Detect which cell encompasses the target text, then output its [X, Y] center coordinate. 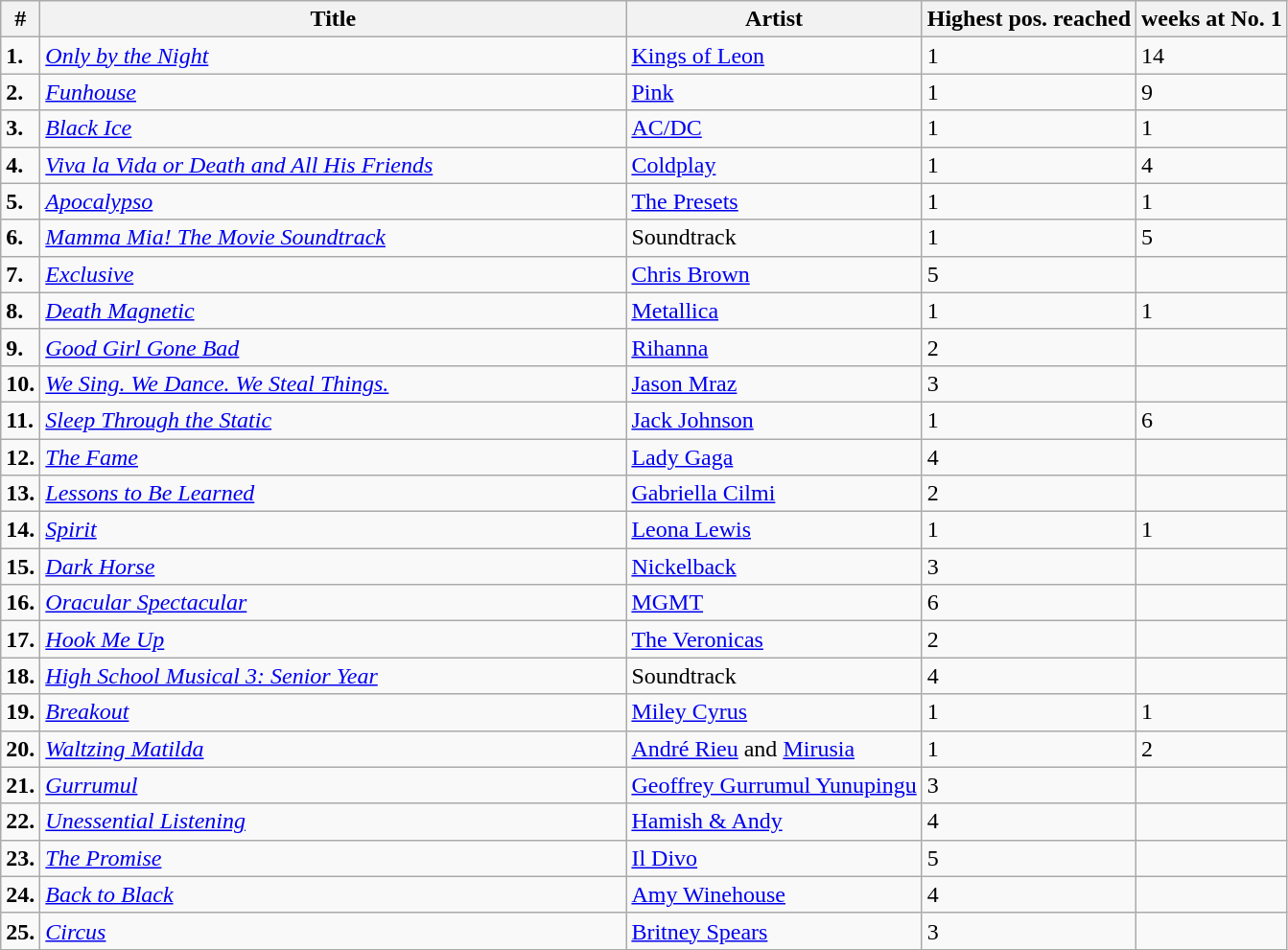
23. [21, 858]
Lady Gaga [774, 457]
Coldplay [774, 165]
Metallica [774, 311]
11. [21, 420]
Spirit [334, 530]
Title [334, 19]
The Presets [774, 201]
Rihanna [774, 347]
15. [21, 567]
17. [21, 639]
Waltzing Matilda [334, 749]
Gurrumul [334, 785]
14 [1212, 56]
Funhouse [334, 92]
22. [21, 822]
4. [21, 165]
Good Girl Gone Bad [334, 347]
19. [21, 712]
1. [21, 56]
Highest pos. reached [1028, 19]
Sleep Through the Static [334, 420]
Exclusive [334, 274]
Amy Winehouse [774, 894]
Britney Spears [774, 931]
Mamma Mia! The Movie Soundtrack [334, 238]
2. [21, 92]
Circus [334, 931]
Only by the Night [334, 56]
12. [21, 457]
Death Magnetic [334, 311]
André Rieu and Mirusia [774, 749]
16. [21, 603]
Viva la Vida or Death and All His Friends [334, 165]
Hamish & Andy [774, 822]
The Veronicas [774, 639]
9 [1212, 92]
18. [21, 676]
6. [21, 238]
14. [21, 530]
10. [21, 383]
Pink [774, 92]
3. [21, 128]
7. [21, 274]
Gabriella Cilmi [774, 494]
Back to Black [334, 894]
Miley Cyrus [774, 712]
Leona Lewis [774, 530]
The Fame [334, 457]
AC/DC [774, 128]
The Promise [334, 858]
8. [21, 311]
Lessons to Be Learned [334, 494]
Nickelback [774, 567]
21. [21, 785]
Jack Johnson [774, 420]
25. [21, 931]
Apocalypso [334, 201]
5. [21, 201]
Dark Horse [334, 567]
High School Musical 3: Senior Year [334, 676]
9. [21, 347]
Chris Brown [774, 274]
13. [21, 494]
Geoffrey Gurrumul Yunupingu [774, 785]
Breakout [334, 712]
Jason Mraz [774, 383]
Artist [774, 19]
Kings of Leon [774, 56]
weeks at No. 1 [1212, 19]
Black Ice [334, 128]
Unessential Listening [334, 822]
# [21, 19]
24. [21, 894]
Il Divo [774, 858]
MGMT [774, 603]
20. [21, 749]
We Sing. We Dance. We Steal Things. [334, 383]
Oracular Spectacular [334, 603]
Hook Me Up [334, 639]
